Capture the cell that displays the provided text and extract its (x, y) central coordinate. 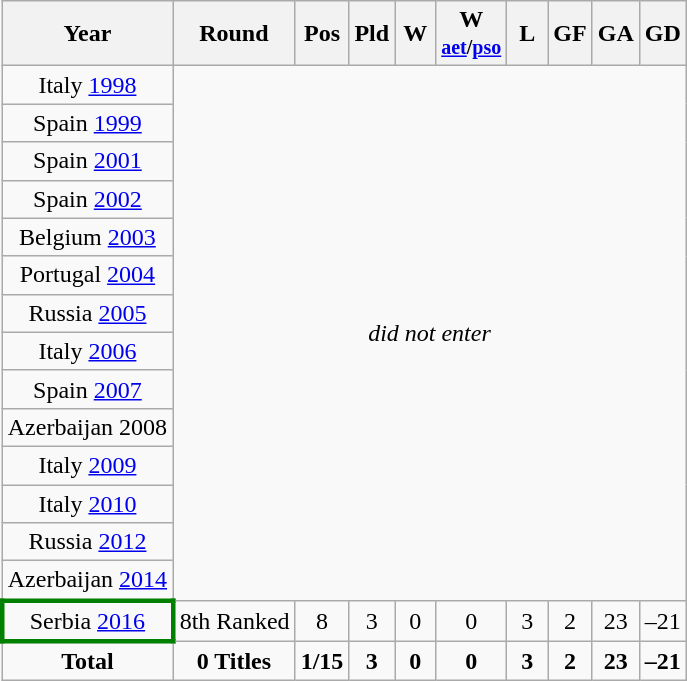
Azerbaijan 2008 (87, 427)
Pos (322, 34)
Italy 2009 (87, 465)
Italy 1998 (87, 85)
Year (87, 34)
8 (322, 620)
GA (616, 34)
1/15 (322, 661)
Round (234, 34)
Pld (372, 34)
W (416, 34)
Italy 2006 (87, 351)
Serbia 2016 (87, 620)
Belgium 2003 (87, 237)
Russia 2012 (87, 542)
Total (87, 661)
Spain 2001 (87, 161)
GF (570, 34)
Portugal 2004 (87, 275)
Italy 2010 (87, 503)
Russia 2005 (87, 313)
Azerbaijan 2014 (87, 581)
Spain 2007 (87, 389)
8th Ranked (234, 620)
Spain 1999 (87, 123)
did not enter (430, 333)
Spain 2002 (87, 199)
L (528, 34)
Waet/pso (472, 34)
0 Titles (234, 661)
GD (662, 34)
